Detect which cell encompasses the target text, then output its (X, Y) center coordinate. 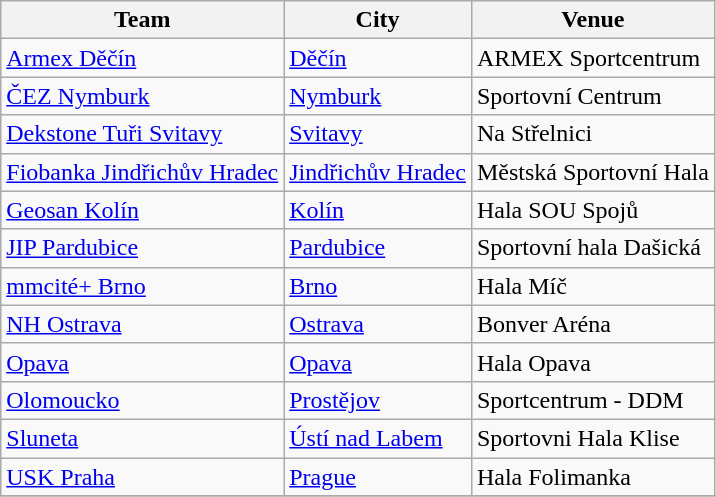
Ústí nad Labem (378, 438)
Prague (378, 477)
Team (142, 20)
Městská Sportovní Hala (592, 172)
Sportcentrum - DDM (592, 400)
Hala Opava (592, 362)
JIP Pardubice (142, 248)
ARMEX Sportcentrum (592, 58)
Nymburk (378, 96)
Brno (378, 286)
Fiobanka Jindřichův Hradec (142, 172)
Geosan Kolín (142, 210)
Venue (592, 20)
NH Ostrava (142, 324)
Sportovní Centrum (592, 96)
USK Praha (142, 477)
Bonver Aréna (592, 324)
Armex Děčín (142, 58)
Hala SOU Spojů (592, 210)
Ostrava (378, 324)
mmcité+ Brno (142, 286)
Na Střelnici (592, 134)
Sluneta (142, 438)
Hala Folimanka (592, 477)
Dekstone Tuři Svitavy (142, 134)
Prostějov (378, 400)
Hala Míč (592, 286)
Sportovní hala Dašická (592, 248)
ČEZ Nymburk (142, 96)
Jindřichův Hradec (378, 172)
Sportovni Hala Klise (592, 438)
City (378, 20)
Svitavy (378, 134)
Děčín (378, 58)
Olomoucko (142, 400)
Pardubice (378, 248)
Kolín (378, 210)
